Provide the (X, Y) coordinate of the cell's center where the given text is located.  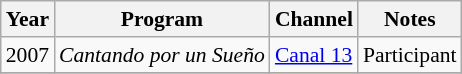
Participant (410, 55)
Channel (314, 19)
Year (28, 19)
Canal 13 (314, 55)
Notes (410, 19)
2007 (28, 55)
Cantando por un Sueño (162, 55)
Program (162, 19)
